Locate the cell with the specified text and output its (X, Y) center coordinate. 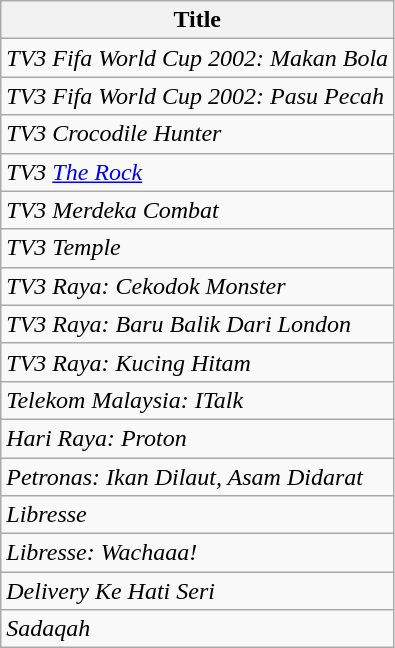
Telekom Malaysia: ITalk (198, 400)
TV3 The Rock (198, 172)
TV3 Fifa World Cup 2002: Pasu Pecah (198, 96)
Libresse: Wachaaa! (198, 553)
TV3 Crocodile Hunter (198, 134)
Libresse (198, 515)
TV3 Raya: Baru Balik Dari London (198, 324)
Hari Raya: Proton (198, 438)
Sadaqah (198, 629)
Petronas: Ikan Dilaut, Asam Didarat (198, 477)
TV3 Raya: Kucing Hitam (198, 362)
TV3 Temple (198, 248)
TV3 Fifa World Cup 2002: Makan Bola (198, 58)
TV3 Merdeka Combat (198, 210)
Delivery Ke Hati Seri (198, 591)
TV3 Raya: Cekodok Monster (198, 286)
Title (198, 20)
